Pinpoint the cell where the given text exists, returning its [x, y] midpoint coordinate. 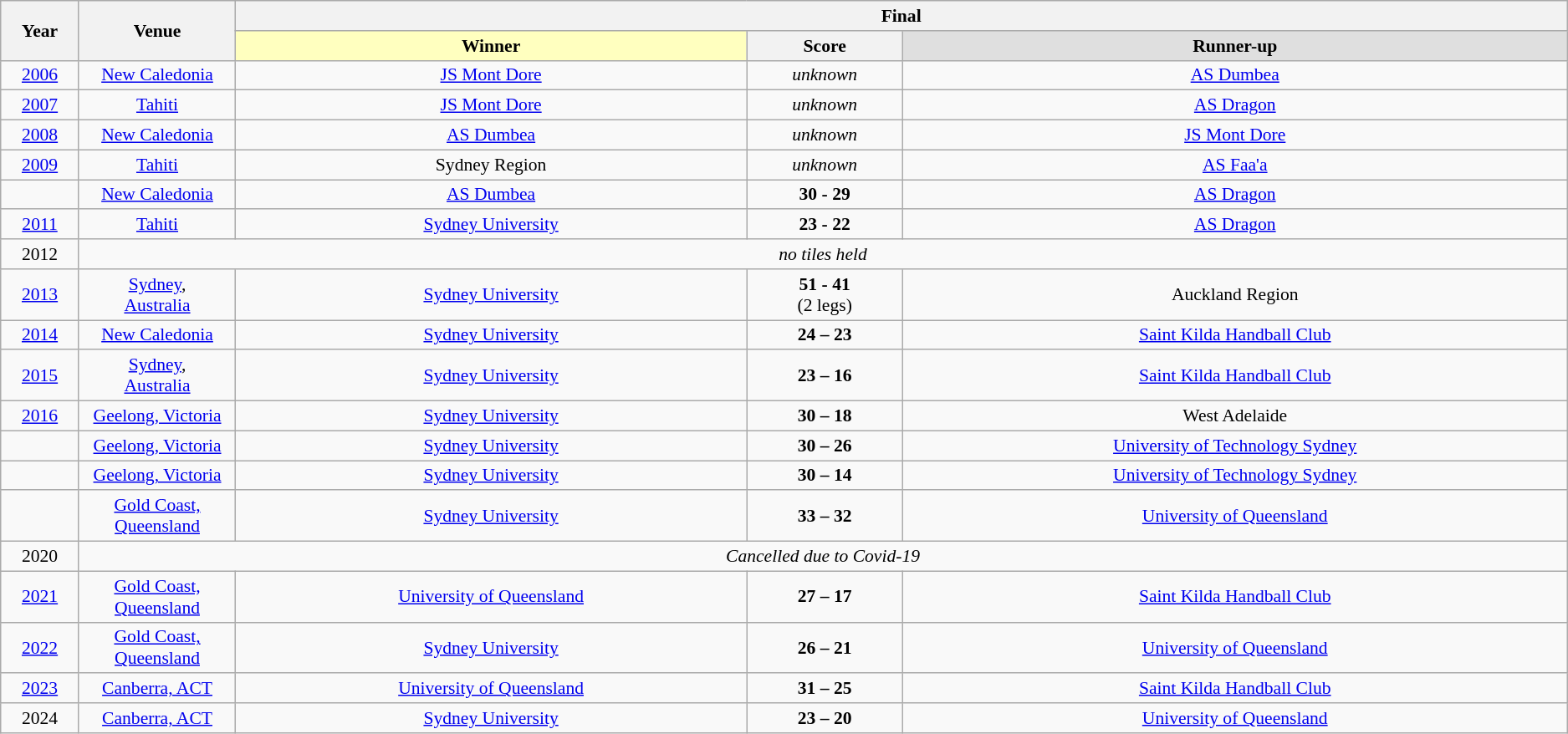
2007 [40, 105]
27 – 17 [825, 597]
30 – 14 [825, 476]
2008 [40, 135]
2012 [40, 254]
2022 [40, 647]
AS Faa'a [1235, 165]
31 – 25 [825, 689]
2015 [40, 376]
51 - 41(2 legs) [825, 294]
24 – 23 [825, 335]
West Adelaide [1235, 416]
Sydney Region [492, 165]
Score [825, 46]
2006 [40, 75]
Winner [492, 46]
Final [901, 16]
2021 [40, 597]
30 - 29 [825, 195]
Runner-up [1235, 46]
2024 [40, 718]
Year [40, 30]
23 - 22 [825, 225]
30 – 18 [825, 416]
2013 [40, 294]
2016 [40, 416]
26 – 21 [825, 647]
2009 [40, 165]
no tiles held [823, 254]
23 – 16 [825, 376]
2020 [40, 557]
23 – 20 [825, 718]
33 – 32 [825, 517]
Cancelled due to Covid-19 [823, 557]
Venue [157, 30]
2011 [40, 225]
30 – 26 [825, 446]
Auckland Region [1235, 294]
2014 [40, 335]
2023 [40, 689]
